Return (x, y) of the center of cell containing provided text 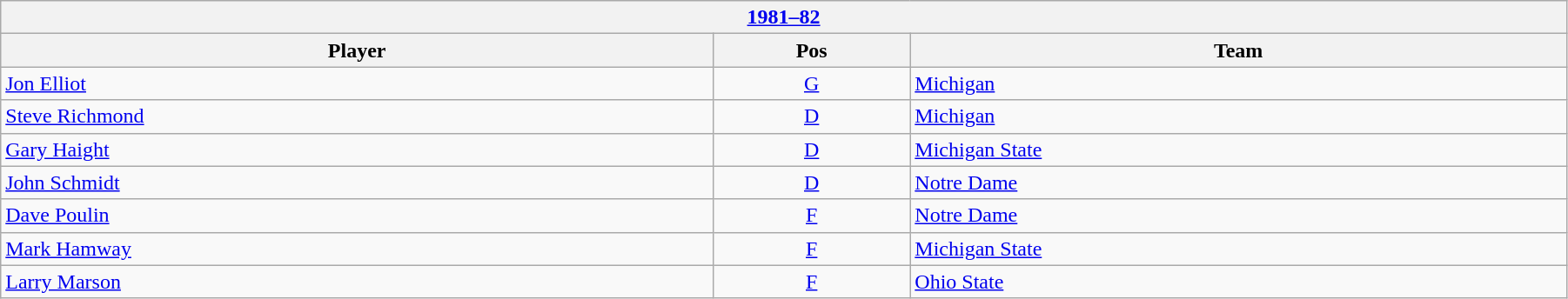
Ohio State (1239, 282)
Gary Haight (357, 149)
Mark Hamway (357, 249)
G (812, 83)
Larry Marson (357, 282)
Dave Poulin (357, 216)
Pos (812, 50)
Steve Richmond (357, 116)
Player (357, 50)
Team (1239, 50)
John Schmidt (357, 183)
1981–82 (784, 17)
Jon Elliot (357, 83)
